For the text-containing cell, return its midpoint in (X, Y) coordinate format. 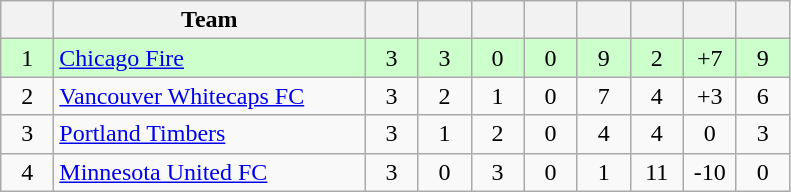
+7 (710, 58)
-10 (710, 172)
Minnesota United FC (210, 172)
11 (656, 172)
+3 (710, 96)
Team (210, 20)
Portland Timbers (210, 134)
7 (604, 96)
6 (762, 96)
Chicago Fire (210, 58)
Vancouver Whitecaps FC (210, 96)
